Pinpoint the cell where the given text exists, returning its [X, Y] midpoint coordinate. 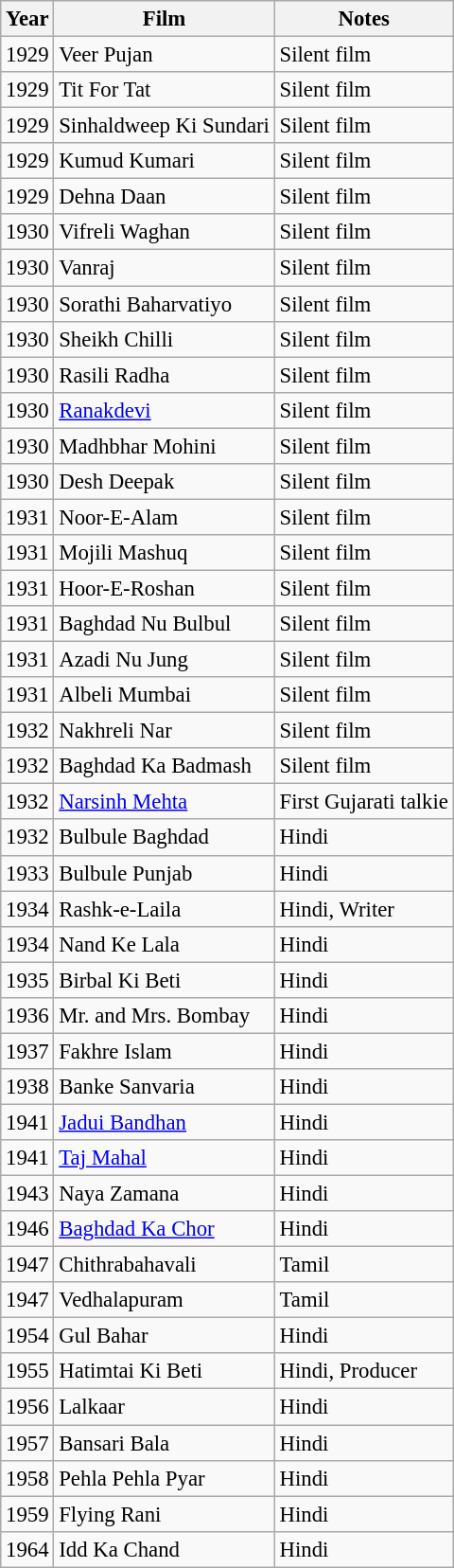
Rashk-e-Laila [165, 909]
1955 [27, 1372]
Bulbule Baghdad [165, 838]
1943 [27, 1194]
1954 [27, 1336]
Baghdad Ka Badmash [165, 766]
Ranakdevi [165, 410]
Nakhreli Nar [165, 731]
1946 [27, 1229]
Tit For Tat [165, 90]
First Gujarati talkie [363, 802]
Hoor-E-Roshan [165, 588]
Vifreli Waghan [165, 232]
Idd Ka Chand [165, 1549]
Jadui Bandhan [165, 1122]
1936 [27, 1016]
Bulbule Punjab [165, 873]
Baghdad Ka Chor [165, 1229]
1964 [27, 1549]
Hindi, Writer [363, 909]
Veer Pujan [165, 55]
Banke Sanvaria [165, 1087]
Notes [363, 19]
Baghdad Nu Bulbul [165, 624]
Hindi, Producer [363, 1372]
1938 [27, 1087]
Bansari Bala [165, 1443]
Narsinh Mehta [165, 802]
Rasili Radha [165, 375]
Year [27, 19]
1933 [27, 873]
Mr. and Mrs. Bombay [165, 1016]
Sorathi Baharvatiyo [165, 304]
Desh Deepak [165, 482]
Film [165, 19]
Sheikh Chilli [165, 339]
Mojili Mashuq [165, 553]
Vedhalapuram [165, 1300]
Gul Bahar [165, 1336]
Fakhre Islam [165, 1051]
Hatimtai Ki Beti [165, 1372]
Sinhaldweep Ki Sundari [165, 126]
Birbal Ki Beti [165, 980]
Azadi Nu Jung [165, 660]
Vanraj [165, 268]
1958 [27, 1478]
Lalkaar [165, 1407]
Nand Ke Lala [165, 944]
1959 [27, 1514]
Albeli Mumbai [165, 695]
Madhbhar Mohini [165, 446]
Chithrabahavali [165, 1265]
Taj Mahal [165, 1158]
1935 [27, 980]
Kumud Kumari [165, 161]
1956 [27, 1407]
Flying Rani [165, 1514]
1957 [27, 1443]
Noor-E-Alam [165, 517]
Naya Zamana [165, 1194]
1937 [27, 1051]
Pehla Pehla Pyar [165, 1478]
Dehna Daan [165, 197]
